Return the [x, y] coordinate for the center point of the cell that contains the specified text.  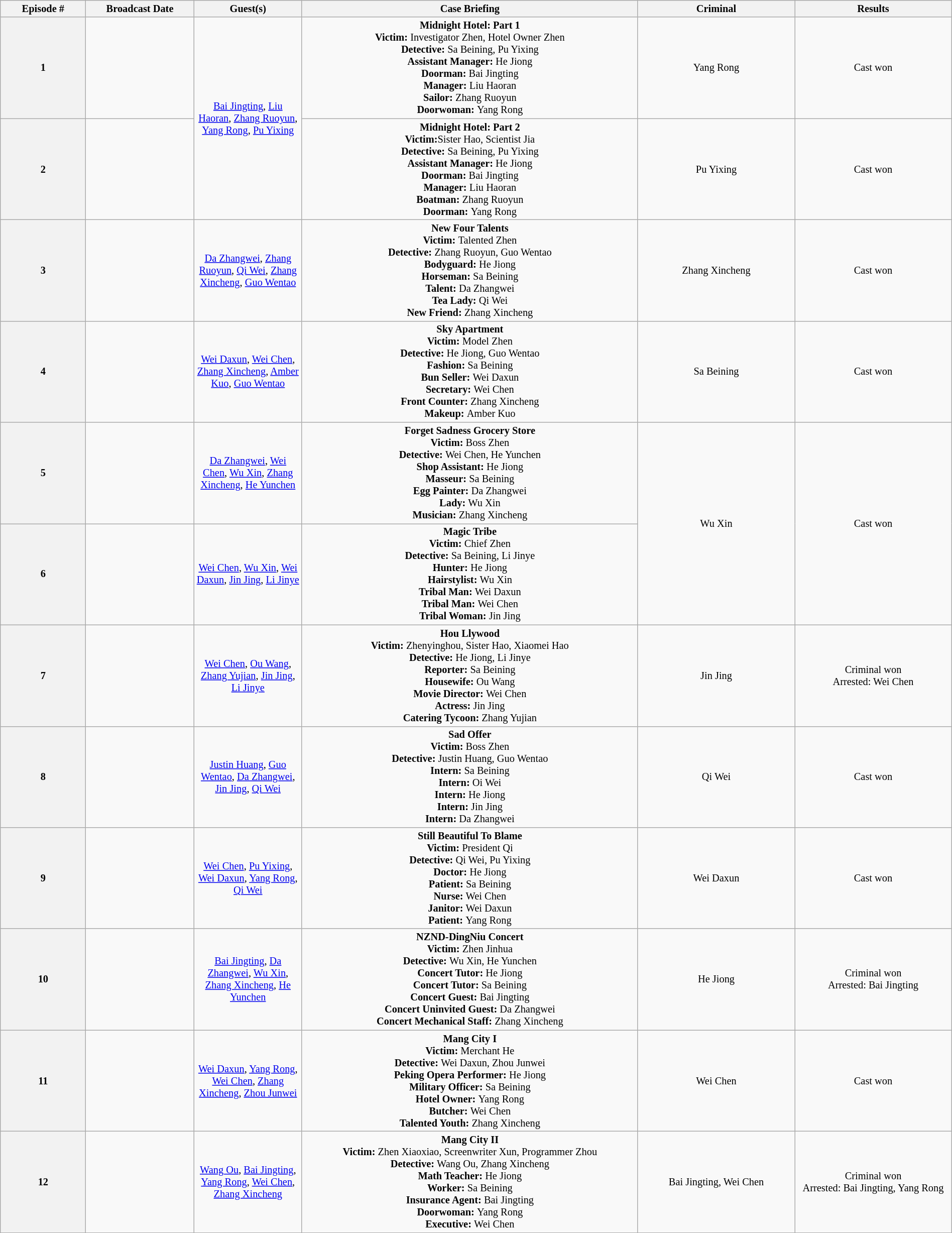
1 [43, 68]
Bai Jingting, Da Zhangwei, Wu Xin, Zhang Xincheng, He Yunchen [248, 979]
Bai Jingting, Wei Chen [716, 1182]
Guest(s) [248, 9]
6 [43, 574]
Yang Rong [716, 68]
Criminal won Arrested: Bai Jingting [874, 979]
10 [43, 979]
8 [43, 777]
Broadcast Date [140, 9]
Criminal won Arrested: Bai Jingting, Yang Rong [874, 1182]
Case Briefing [470, 9]
Wei Daxun, Yang Rong, Wei Chen, Zhang Xincheng, Zhou Junwei [248, 1081]
He Jiong [716, 979]
7 [43, 676]
3 [43, 270]
Wu Xin [716, 523]
Bai Jingting, Liu Haoran, Zhang Ruoyun, Yang Rong, Pu Yixing [248, 119]
Sa Beining [716, 372]
Da Zhangwei, Wei Chen, Wu Xin, Zhang Xincheng, He Yunchen [248, 473]
Criminal [716, 9]
Wei Chen, Pu Yixing, Wei Daxun, Yang Rong, Qi Wei [248, 878]
Wei Chen [716, 1081]
12 [43, 1182]
Wei Chen, Wu Xin, Wei Daxun, Jin Jing, Li Jinye [248, 574]
11 [43, 1081]
Pu Yixing [716, 169]
Da Zhangwei, Zhang Ruoyun, Qi Wei, Zhang Xincheng, Guo Wentao [248, 270]
Jin Jing [716, 676]
Results [874, 9]
Wei Chen, Ou Wang, Zhang Yujian, Jin Jing, Li Jinye [248, 676]
Wei Daxun, Wei Chen, Zhang Xincheng, Amber Kuo, Guo Wentao [248, 372]
Zhang Xincheng [716, 270]
9 [43, 878]
Wei Daxun [716, 878]
Episode # [43, 9]
Wang Ou, Bai Jingting, Yang Rong, Wei Chen, Zhang Xincheng [248, 1182]
2 [43, 169]
4 [43, 372]
Sad OfferVictim: Boss ZhenDetective: Justin Huang, Guo WentaoIntern: Sa BeiningIntern: Oi WeiIntern: He JiongIntern: Jin JingIntern: Da Zhangwei [470, 777]
5 [43, 473]
Justin Huang, Guo Wentao, Da Zhangwei, Jin Jing, Qi Wei [248, 777]
Criminal won Arrested: Wei Chen [874, 676]
Qi Wei [716, 777]
